Determine the [x, y] coordinate at the center of the cell enclosing the given text.  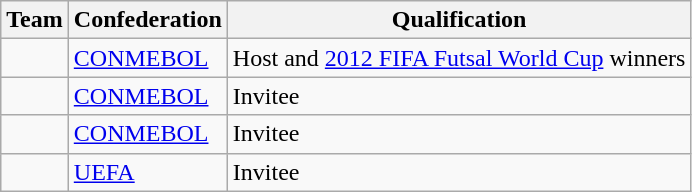
UEFA [148, 172]
Team [35, 20]
Qualification [459, 20]
Host and 2012 FIFA Futsal World Cup winners [459, 58]
Confederation [148, 20]
